Pinpoint the cell where the given text exists, returning its (X, Y) midpoint coordinate. 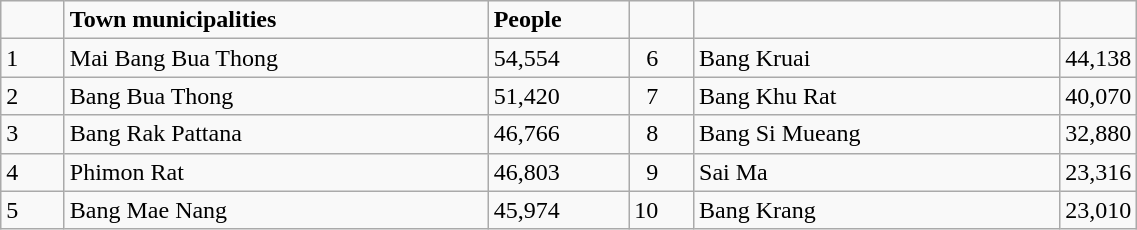
23,010 (1098, 210)
Town municipalities (276, 20)
9 (662, 172)
6 (662, 58)
Sai Ma (877, 172)
54,554 (558, 58)
Bang Bua Thong (276, 96)
32,880 (1098, 134)
23,316 (1098, 172)
51,420 (558, 96)
Bang Kruai (877, 58)
Bang Si Mueang (877, 134)
2 (33, 96)
Mai Bang Bua Thong (276, 58)
46,803 (558, 172)
1 (33, 58)
4 (33, 172)
8 (662, 134)
46,766 (558, 134)
Bang Khu Rat (877, 96)
Bang Rak Pattana (276, 134)
40,070 (1098, 96)
People (558, 20)
Phimon Rat (276, 172)
44,138 (1098, 58)
45,974 (558, 210)
7 (662, 96)
5 (33, 210)
Bang Mae Nang (276, 210)
Bang Krang (877, 210)
3 (33, 134)
10 (662, 210)
